Capture the cell that displays the provided text and extract its [X, Y] central coordinate. 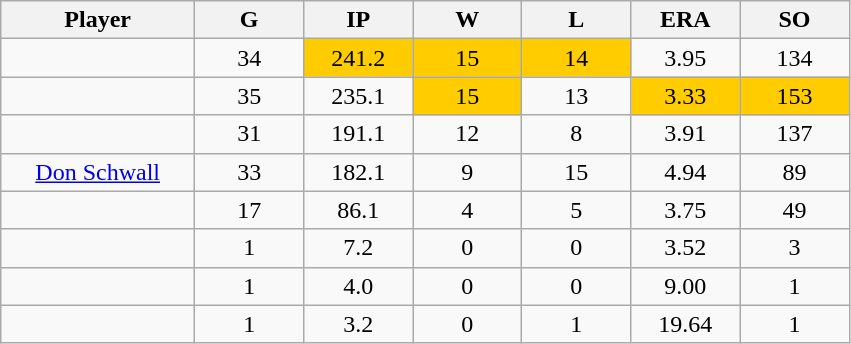
17 [250, 210]
L [576, 20]
89 [794, 172]
4.94 [686, 172]
33 [250, 172]
35 [250, 96]
182.1 [358, 172]
13 [576, 96]
IP [358, 20]
3.33 [686, 96]
3.91 [686, 134]
3.95 [686, 58]
9.00 [686, 286]
4.0 [358, 286]
W [468, 20]
191.1 [358, 134]
134 [794, 58]
8 [576, 134]
ERA [686, 20]
3.2 [358, 324]
153 [794, 96]
5 [576, 210]
49 [794, 210]
12 [468, 134]
7.2 [358, 248]
Player [98, 20]
Don Schwall [98, 172]
34 [250, 58]
137 [794, 134]
3.52 [686, 248]
3 [794, 248]
241.2 [358, 58]
G [250, 20]
86.1 [358, 210]
9 [468, 172]
SO [794, 20]
31 [250, 134]
14 [576, 58]
3.75 [686, 210]
19.64 [686, 324]
4 [468, 210]
235.1 [358, 96]
